Scan for the cell matching the given text and deliver its (x, y) coordinate at center. 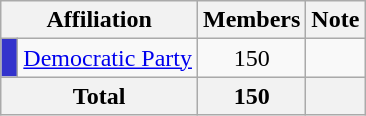
Total (100, 96)
Democratic Party (108, 58)
Members (251, 20)
Note (336, 20)
Affiliation (100, 20)
